From the cell containing the given text, extract its center point as (x, y) coordinate. 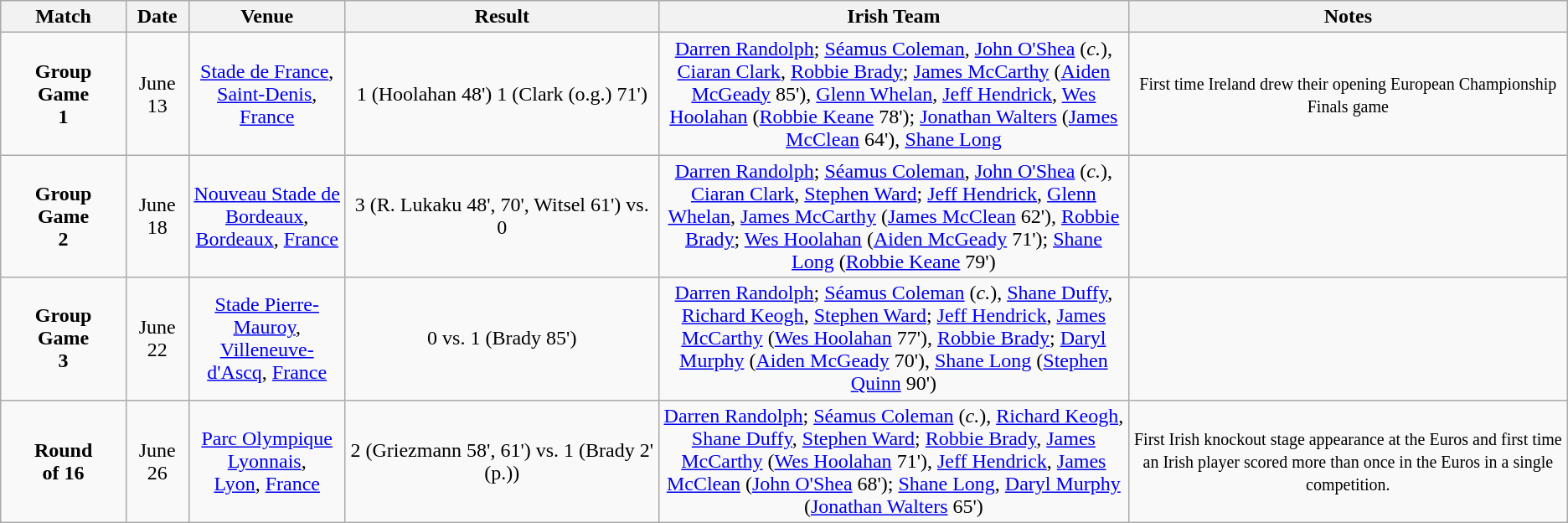
Date (157, 17)
Notes (1348, 17)
June 26 (157, 461)
Stade de France,Saint-Denis, France (266, 94)
June 22 (157, 339)
Result (502, 17)
June 13 (157, 94)
Group Game 3 (64, 339)
Parc Olympique Lyonnais,Lyon, France (266, 461)
First time Ireland drew their opening European Championship Finals game (1348, 94)
Match (64, 17)
June 18 (157, 216)
Venue (266, 17)
Nouveau Stade de Bordeaux,Bordeaux, France (266, 216)
Stade Pierre-Mauroy,Villeneuve-d'Ascq, France (266, 339)
3 (R. Lukaku 48', 70', Witsel 61') vs. 0 (502, 216)
0 vs. 1 (Brady 85') (502, 339)
Irish Team (893, 17)
Group Game 1 (64, 94)
1 (Hoolahan 48') 1 (Clark (o.g.) 71') (502, 94)
First Irish knockout stage appearance at the Euros and first time an Irish player scored more than once in the Euros in a single competition. (1348, 461)
Group Game 2 (64, 216)
Round of 16 (64, 461)
2 (Griezmann 58', 61') vs. 1 (Brady 2' (p.)) (502, 461)
